Identify which cell holds the provided text, then report its [X, Y] central coordinate. 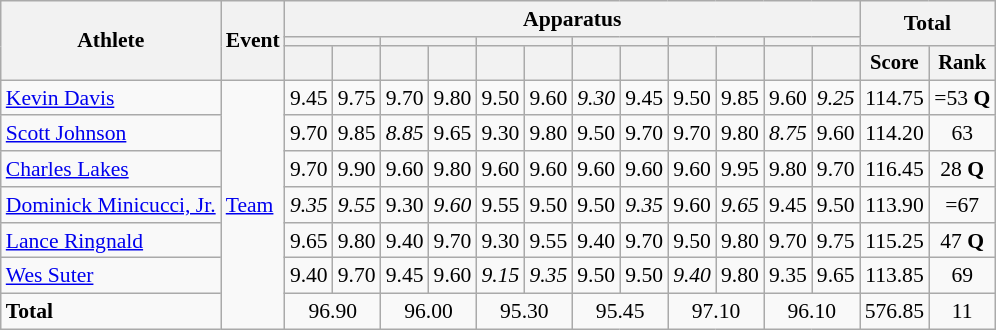
9.25 [836, 98]
11 [962, 312]
576.85 [894, 312]
96.00 [429, 312]
Lance Ringnald [111, 241]
113.85 [894, 276]
Rank [962, 63]
95.30 [524, 312]
Team [253, 204]
9.95 [740, 169]
116.45 [894, 169]
114.20 [894, 134]
9.15 [500, 276]
113.90 [894, 205]
=53 Q [962, 98]
Charles Lakes [111, 169]
Dominick Minicucci, Jr. [111, 205]
47 Q [962, 241]
=67 [962, 205]
Event [253, 40]
Kevin Davis [111, 98]
Score [894, 63]
Athlete [111, 40]
114.75 [894, 98]
96.10 [812, 312]
95.45 [620, 312]
96.90 [333, 312]
Apparatus [572, 19]
8.85 [405, 134]
28 Q [962, 169]
Wes Suter [111, 276]
63 [962, 134]
115.25 [894, 241]
8.75 [788, 134]
69 [962, 276]
97.10 [716, 312]
Scott Johnson [111, 134]
9.90 [357, 169]
